Identify which cell holds the provided text, then report its (x, y) central coordinate. 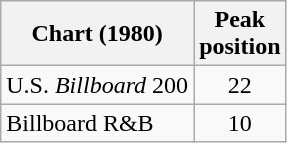
Chart (1980) (98, 34)
10 (240, 123)
U.S. Billboard 200 (98, 85)
Peakposition (240, 34)
Billboard R&B (98, 123)
22 (240, 85)
